Return (x, y) of the center of cell containing provided text 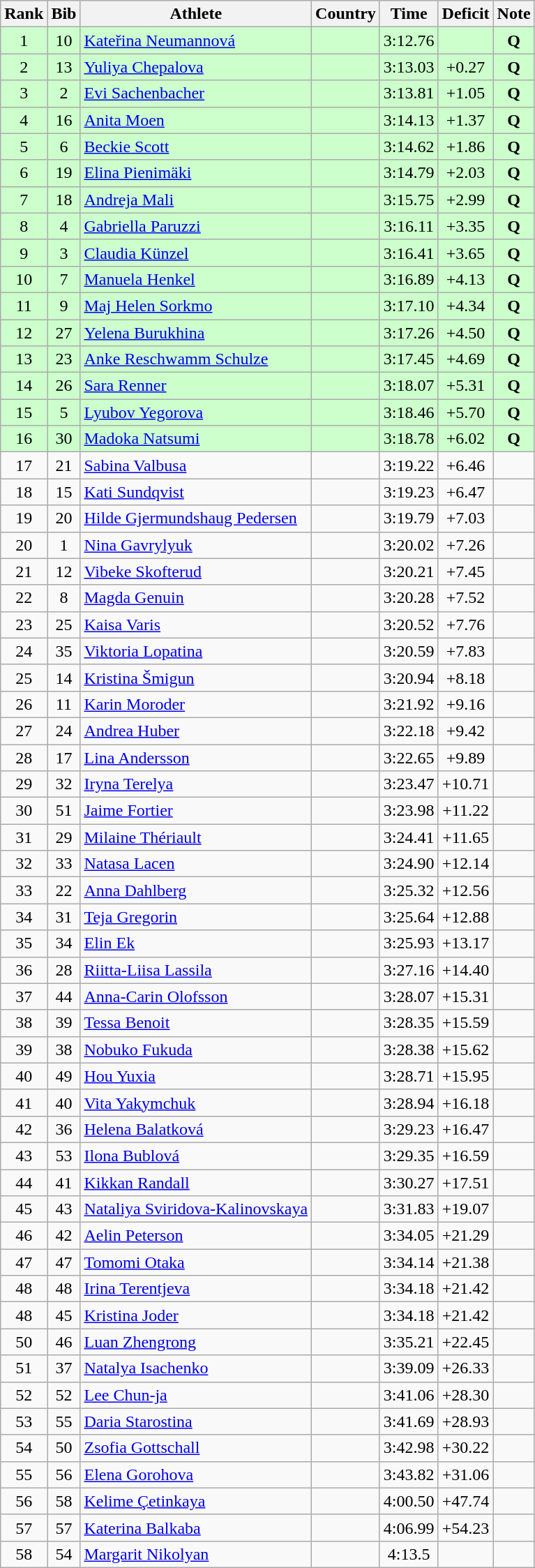
3:19.22 (409, 465)
3:14.79 (409, 173)
Kristina Joder (196, 1315)
3:28.71 (409, 1076)
3:18.07 (409, 386)
Andrea Huber (196, 731)
Anita Moen (196, 120)
Vita Yakymchuk (196, 1103)
4:13.5 (409, 1554)
+16.59 (466, 1156)
Athlete (196, 14)
+13.17 (466, 943)
Vibeke Skofterud (196, 572)
+28.30 (466, 1395)
Katerina Balkaba (196, 1528)
Ilona Bublová (196, 1156)
3:20.21 (409, 572)
Anke Reschwamm Schulze (196, 359)
+6.47 (466, 492)
3:23.47 (409, 784)
3:42.98 (409, 1448)
Kateřina Neumannová (196, 40)
+6.02 (466, 439)
Andreja Mali (196, 200)
+31.06 (466, 1474)
+26.33 (466, 1368)
3:28.07 (409, 996)
3:20.59 (409, 651)
+14.40 (466, 970)
3:25.32 (409, 890)
+1.05 (466, 94)
Kaisa Varis (196, 625)
+19.07 (466, 1209)
+2.03 (466, 173)
3:34.05 (409, 1236)
Manuela Henkel (196, 279)
+16.47 (466, 1129)
Yelena Burukhina (196, 333)
+30.22 (466, 1448)
Luan Zhengrong (196, 1342)
+7.83 (466, 651)
3:19.23 (409, 492)
3:20.02 (409, 545)
3:22.65 (409, 757)
3:18.78 (409, 439)
Karin Moroder (196, 704)
3:25.64 (409, 917)
3:14.62 (409, 147)
+15.31 (466, 996)
+15.62 (466, 1050)
Helena Balatková (196, 1129)
3:17.26 (409, 333)
+4.34 (466, 306)
Kristina Šmigun (196, 678)
3:24.41 (409, 837)
3:41.69 (409, 1421)
+28.93 (466, 1421)
3:28.38 (409, 1050)
+7.26 (466, 545)
Tomomi Otaka (196, 1262)
3:13.81 (409, 94)
Note (513, 14)
+54.23 (466, 1528)
3:23.98 (409, 811)
3:31.83 (409, 1209)
+5.70 (466, 412)
3:16.89 (409, 279)
3:20.94 (409, 678)
3:24.90 (409, 864)
Kikkan Randall (196, 1183)
Magda Genuin (196, 598)
Evi Sachenbacher (196, 94)
Madoka Natsumi (196, 439)
Rank (24, 14)
3:14.13 (409, 120)
Sabina Valbusa (196, 465)
+16.18 (466, 1103)
Yuliya Chepalova (196, 67)
+5.31 (466, 386)
3:13.03 (409, 67)
49 (64, 1076)
+15.95 (466, 1076)
Kelime Çetinkaya (196, 1501)
Aelin Peterson (196, 1236)
3:16.11 (409, 226)
Maj Helen Sorkmo (196, 306)
+7.76 (466, 625)
3:29.23 (409, 1129)
+10.71 (466, 784)
+8.18 (466, 678)
+12.56 (466, 890)
+4.50 (466, 333)
Zsofia Gottschall (196, 1448)
3:43.82 (409, 1474)
Teja Gregorin (196, 917)
+7.45 (466, 572)
3:15.75 (409, 200)
+2.99 (466, 200)
Jaime Fortier (196, 811)
Gabriella Paruzzi (196, 226)
3:12.76 (409, 40)
4:06.99 (409, 1528)
+15.59 (466, 1023)
3:22.18 (409, 731)
3:19.79 (409, 518)
Nina Gavrylyuk (196, 545)
Hilde Gjermundshaug Pedersen (196, 518)
+9.16 (466, 704)
+21.38 (466, 1262)
Nobuko Fukuda (196, 1050)
Anna Dahlberg (196, 890)
Lyubov Yegorova (196, 412)
+9.89 (466, 757)
Riitta-Liisa Lassila (196, 970)
Lina Andersson (196, 757)
Margarit Nikolyan (196, 1554)
+11.22 (466, 811)
Tessa Benoit (196, 1023)
Elin Ek (196, 943)
Milaine Thériault (196, 837)
3:28.94 (409, 1103)
Claudia Künzel (196, 253)
+4.69 (466, 359)
3:27.16 (409, 970)
+1.37 (466, 120)
3:41.06 (409, 1395)
+6.46 (466, 465)
3:16.41 (409, 253)
+7.52 (466, 598)
3:39.09 (409, 1368)
3:35.21 (409, 1342)
3:30.27 (409, 1183)
Elina Pienimäki (196, 173)
Lee Chun-ja (196, 1395)
Kati Sundqvist (196, 492)
Sara Renner (196, 386)
Country (346, 14)
+17.51 (466, 1183)
Viktoria Lopatina (196, 651)
Beckie Scott (196, 147)
Deficit (466, 14)
3:34.14 (409, 1262)
+1.86 (466, 147)
Nataliya Sviridova-Kalinovskaya (196, 1209)
3:21.92 (409, 704)
3:17.45 (409, 359)
3:29.35 (409, 1156)
3:20.28 (409, 598)
Daria Starostina (196, 1421)
+3.35 (466, 226)
+7.03 (466, 518)
Irina Terentjeva (196, 1289)
3:17.10 (409, 306)
4:00.50 (409, 1501)
+22.45 (466, 1342)
+4.13 (466, 279)
Iryna Terelya (196, 784)
3:25.93 (409, 943)
Hou Yuxia (196, 1076)
3:18.46 (409, 412)
3:28.35 (409, 1023)
Natasa Lacen (196, 864)
+11.65 (466, 837)
+12.88 (466, 917)
+47.74 (466, 1501)
Natalya Isachenko (196, 1368)
Time (409, 14)
Bib (64, 14)
Elena Gorohova (196, 1474)
+3.65 (466, 253)
+21.29 (466, 1236)
3:20.52 (409, 625)
+12.14 (466, 864)
Anna-Carin Olofsson (196, 996)
+0.27 (466, 67)
+9.42 (466, 731)
